Identify which cell holds the provided text, then report its (X, Y) central coordinate. 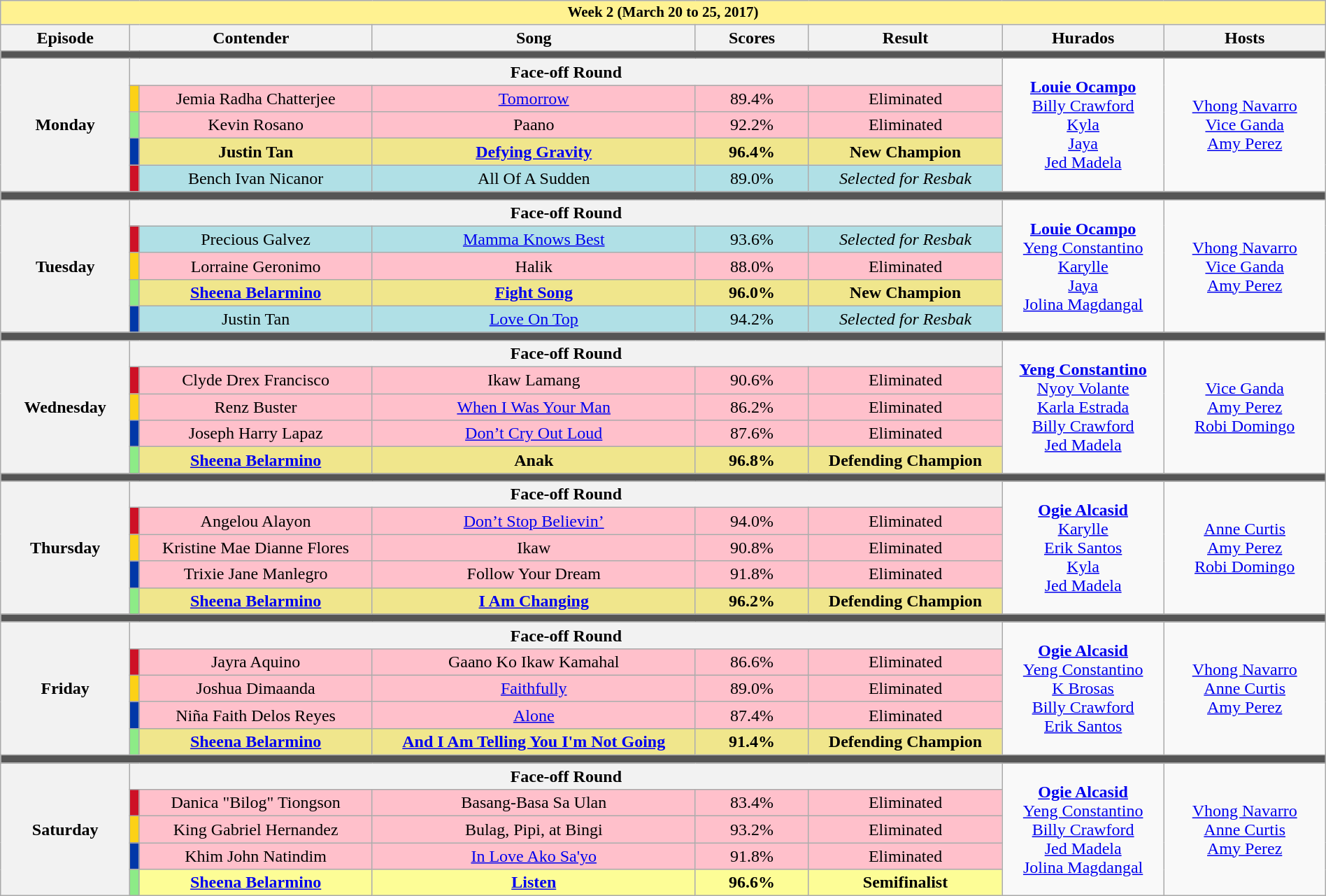
Clyde Drex Francisco (256, 381)
Jemia Radha Chatterjee (256, 99)
Hurados (1083, 38)
Fight Song (534, 292)
Don’t Stop Believin’ (534, 521)
96.4% (752, 152)
96.0% (752, 292)
94.0% (752, 521)
83.4% (752, 803)
Wednesday (66, 407)
Faithfully (534, 688)
93.2% (752, 830)
Bulag, Pipi, at Bingi (534, 830)
Vice GandaAmy PerezRobi Domingo (1245, 407)
86.6% (752, 662)
Thursday (66, 548)
I Am Changing (534, 601)
All Of A Sudden (534, 178)
In Love Ako Sa'yo (534, 856)
Angelou Alayon (256, 521)
Ogie AlcasidYeng ConstantinoBilly CrawfordJed MadelaJolina Magdangal (1083, 830)
Paano (534, 125)
89.4% (752, 99)
Week 2 (March 20 to 25, 2017) (663, 13)
Joseph Harry Lapaz (256, 434)
96.8% (752, 460)
Joshua Dimaanda (256, 688)
Khim John Natindim (256, 856)
Niña Faith Delos Reyes (256, 715)
Episode (66, 38)
Love On Top (534, 319)
Anak (534, 460)
Alone (534, 715)
Listen (534, 883)
Bench Ivan Nicanor (256, 178)
Kevin Rosano (256, 125)
94.2% (752, 319)
Jayra Aquino (256, 662)
Tomorrow (534, 99)
93.6% (752, 239)
Louie OcampoYeng ConstantinoKarylleJayaJolina Magdangal (1083, 266)
Contender (252, 38)
Gaano Ko Ikaw Kamahal (534, 662)
And I Am Telling You I'm Not Going (534, 742)
90.8% (752, 548)
96.6% (752, 883)
Lorraine Geronimo (256, 266)
87.6% (752, 434)
88.0% (752, 266)
Kristine Mae Dianne Flores (256, 548)
Scores (752, 38)
91.4% (752, 742)
Precious Galvez (256, 239)
Defying Gravity (534, 152)
Yeng ConstantinoNyoy VolanteKarla EstradaBilly CrawfordJed Madela (1083, 407)
Basang-Basa Sa Ulan (534, 803)
87.4% (752, 715)
Result (905, 38)
90.6% (752, 381)
Halik (534, 266)
Song (534, 38)
Saturday (66, 830)
Don’t Cry Out Loud (534, 434)
96.2% (752, 601)
Mamma Knows Best (534, 239)
Danica "Bilog" Tiongson (256, 803)
Ogie AlcasidYeng ConstantinoK BrosasBilly CrawfordErik Santos (1083, 688)
Tuesday (66, 266)
Ogie AlcasidKarylleErik SantosKylaJed Madela (1083, 548)
Renz Buster (256, 407)
When I Was Your Man (534, 407)
Hosts (1245, 38)
Follow Your Dream (534, 574)
Louie OcampoBilly CrawfordKylaJayaJed Madela (1083, 125)
Semifinalist (905, 883)
King Gabriel Hernandez (256, 830)
Ikaw Lamang (534, 381)
92.2% (752, 125)
Anne CurtisAmy PerezRobi Domingo (1245, 548)
86.2% (752, 407)
Friday (66, 688)
Ikaw (534, 548)
Monday (66, 125)
Trixie Jane Manlegro (256, 574)
